Return the [x, y] coordinate for the center point of the cell that contains the specified text.  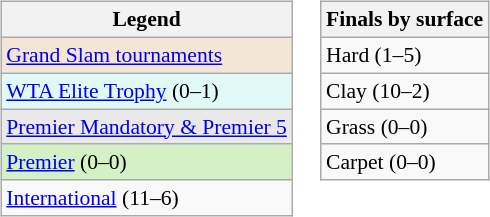
Grass (0–0) [404, 127]
Premier (0–0) [146, 162]
Clay (10–2) [404, 91]
Legend [146, 20]
Premier Mandatory & Premier 5 [146, 127]
International (11–6) [146, 198]
Finals by surface [404, 20]
Hard (1–5) [404, 55]
Carpet (0–0) [404, 162]
Grand Slam tournaments [146, 55]
WTA Elite Trophy (0–1) [146, 91]
